Capture the cell that displays the provided text and extract its [x, y] central coordinate. 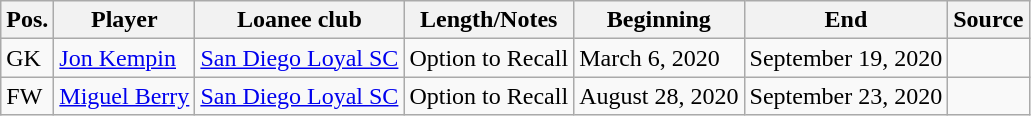
September 19, 2020 [846, 58]
Pos. [28, 20]
September 23, 2020 [846, 96]
Miguel Berry [124, 96]
March 6, 2020 [659, 58]
FW [28, 96]
Length/Notes [489, 20]
GK [28, 58]
Source [988, 20]
August 28, 2020 [659, 96]
Loanee club [300, 20]
Jon Kempin [124, 58]
Player [124, 20]
End [846, 20]
Beginning [659, 20]
